Provide the (X, Y) coordinate of the cell's center where the given text is located.  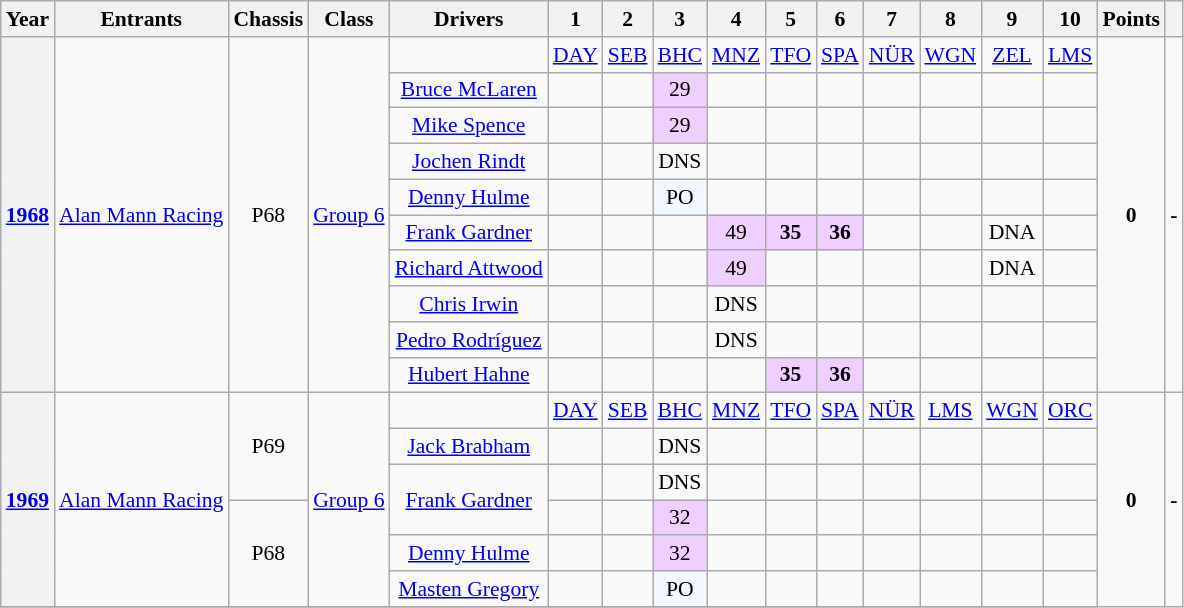
1968 (28, 215)
Mike Spence (469, 126)
3 (680, 19)
Drivers (469, 19)
Class (348, 19)
4 (736, 19)
2 (628, 19)
Pedro Rodríguez (469, 340)
Bruce McLaren (469, 90)
Chris Irwin (469, 304)
Points (1131, 19)
6 (840, 19)
Richard Attwood (469, 269)
Year (28, 19)
8 (951, 19)
Jochen Rindt (469, 162)
ORC (1070, 411)
P69 (268, 446)
Jack Brabham (469, 447)
5 (790, 19)
Masten Gregory (469, 589)
1 (576, 19)
Hubert Hahne (469, 375)
7 (892, 19)
ZEL (1012, 55)
Chassis (268, 19)
9 (1012, 19)
10 (1070, 19)
Entrants (141, 19)
1969 (28, 500)
